Extract the (X, Y) coordinate from the center of the cell holding the provided text.  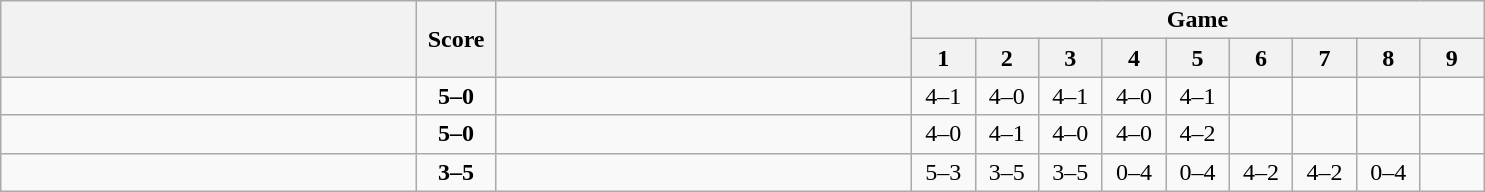
5 (1198, 58)
8 (1388, 58)
Game (1197, 20)
5–3 (943, 172)
9 (1452, 58)
4 (1134, 58)
3 (1071, 58)
7 (1325, 58)
6 (1261, 58)
1 (943, 58)
Score (456, 39)
2 (1007, 58)
